Pinpoint the cell where the given text exists, returning its [x, y] midpoint coordinate. 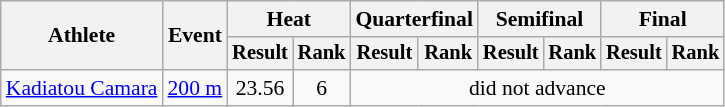
Heat [288, 19]
6 [322, 88]
Semifinal [540, 19]
Quarterfinal [414, 19]
200 m [196, 88]
did not advance [537, 88]
Athlete [82, 36]
Kadiatou Camara [82, 88]
23.56 [260, 88]
Event [196, 36]
Final [662, 19]
